Detect which cell encompasses the target text, then output its (X, Y) center coordinate. 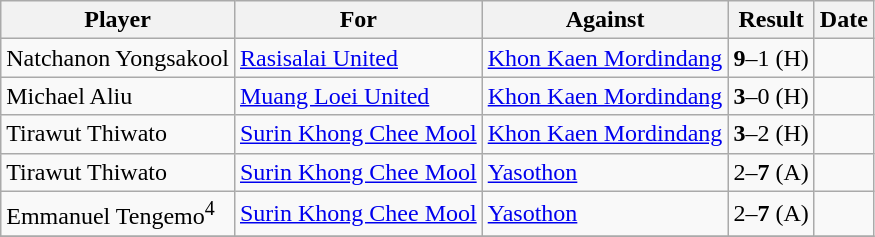
Player (118, 20)
Michael Aliu (118, 96)
Rasisalai United (358, 58)
Muang Loei United (358, 96)
Result (771, 20)
Emmanuel Tengemo4 (118, 214)
For (358, 20)
Against (605, 20)
3–2 (H) (771, 134)
Date (844, 20)
3–0 (H) (771, 96)
9–1 (H) (771, 58)
Natchanon Yongsakool (118, 58)
